Extract the [x, y] coordinate from the center of the cell holding the provided text.  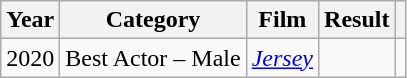
Result [357, 20]
Best Actor – Male [153, 58]
Category [153, 20]
Jersey [282, 58]
Film [282, 20]
Year [30, 20]
2020 [30, 58]
